For the text-containing cell, return its midpoint in (X, Y) coordinate format. 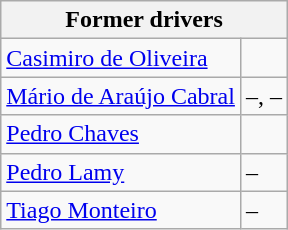
Casimiro de Oliveira (121, 58)
Former drivers (144, 20)
Mário de Araújo Cabral (121, 96)
Pedro Lamy (121, 172)
Tiago Monteiro (121, 210)
–, – (264, 96)
Pedro Chaves (121, 134)
